Extract the (X, Y) coordinate from the center of the cell holding the provided text.  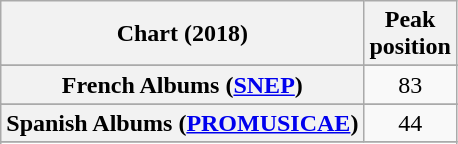
Peak position (410, 34)
44 (410, 123)
83 (410, 85)
Spanish Albums (PROMUSICAE) (182, 123)
French Albums (SNEP) (182, 85)
Chart (2018) (182, 34)
